Find where the given text appears and provide that cell's center as (X, Y) coordinate. 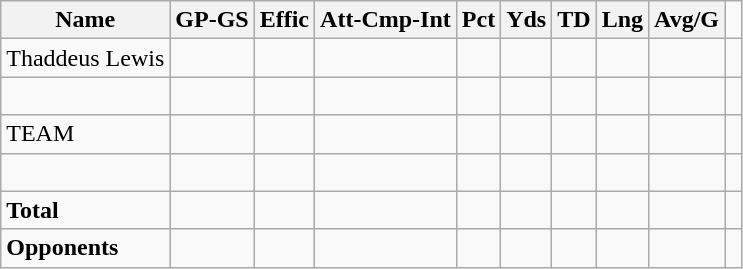
Thaddeus Lewis (86, 58)
TD (574, 20)
Opponents (86, 248)
Yds (526, 20)
Att-Cmp-Int (386, 20)
Name (86, 20)
TEAM (86, 134)
Lng (622, 20)
Effic (284, 20)
Total (86, 210)
Avg/G (687, 20)
Pct (478, 20)
GP-GS (212, 20)
